From the cell containing the given text, extract its center point as (X, Y) coordinate. 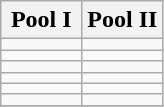
Pool II (122, 20)
Pool I (42, 20)
